For the text-containing cell, return its midpoint in (X, Y) coordinate format. 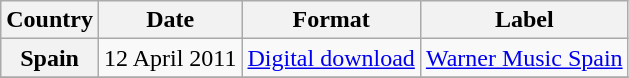
Warner Music Spain (524, 58)
Spain (50, 58)
Format (331, 20)
Country (50, 20)
Date (170, 20)
Digital download (331, 58)
12 April 2011 (170, 58)
Label (524, 20)
